Identify which cell holds the provided text, then report its [X, Y] central coordinate. 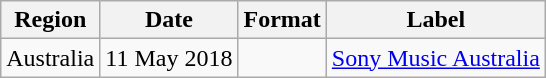
Australia [50, 58]
Region [50, 20]
Label [436, 20]
11 May 2018 [169, 58]
Format [282, 20]
Sony Music Australia [436, 58]
Date [169, 20]
